Detect which cell encompasses the target text, then output its (x, y) center coordinate. 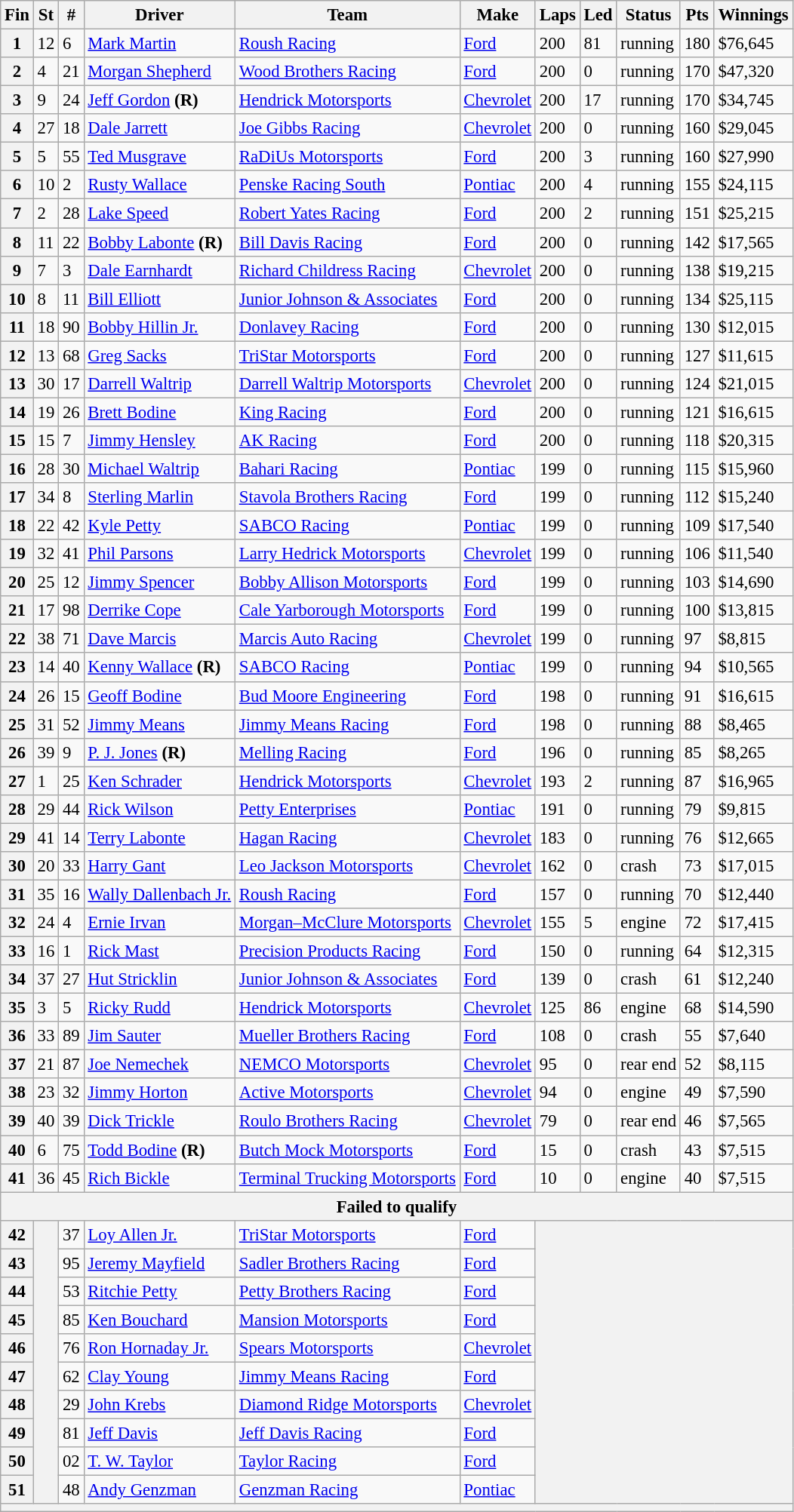
109 (697, 526)
50 (17, 1461)
Genzman Racing (347, 1490)
Darrell Waltrip (159, 384)
$15,960 (753, 469)
Hut Stricklin (159, 979)
Larry Hedrick Motorsports (347, 554)
$25,115 (753, 299)
191 (557, 810)
Loy Allen Jr. (159, 1234)
Bobby Labonte (R) (159, 242)
108 (557, 1036)
Mansion Motorsports (347, 1320)
130 (697, 327)
Jeff Davis (159, 1434)
Ken Bouchard (159, 1320)
90 (71, 327)
88 (697, 724)
118 (697, 441)
P. J. Jones (R) (159, 752)
02 (71, 1461)
Cale Yarborough Motorsports (347, 610)
75 (71, 1150)
Hagan Racing (347, 837)
Mark Martin (159, 44)
Driver (159, 15)
Joe Nemechek (159, 1065)
$8,465 (753, 724)
$12,015 (753, 327)
53 (71, 1292)
$17,565 (753, 242)
Ernie Irvan (159, 923)
Bobby Allison Motorsports (347, 582)
Richard Childress Racing (347, 270)
Team (347, 15)
$12,315 (753, 951)
134 (697, 299)
51 (17, 1490)
AK Racing (347, 441)
Pts (697, 15)
$7,590 (753, 1093)
97 (697, 639)
Bill Davis Racing (347, 242)
$19,215 (753, 270)
Morgan Shepherd (159, 72)
112 (697, 497)
Donlavey Racing (347, 327)
121 (697, 412)
$11,540 (753, 554)
Darrell Waltrip Motorsports (347, 384)
Butch Mock Motorsports (347, 1150)
T. W. Taylor (159, 1461)
Rick Mast (159, 951)
$76,645 (753, 44)
Winnings (753, 15)
Ritchie Petty (159, 1292)
$25,215 (753, 214)
142 (697, 242)
Spears Motorsports (347, 1348)
Greg Sacks (159, 355)
Bobby Hillin Jr. (159, 327)
Leo Jackson Motorsports (347, 866)
61 (697, 979)
Melling Racing (347, 752)
$7,640 (753, 1036)
47 (17, 1376)
Rich Bickle (159, 1178)
Jim Sauter (159, 1036)
$17,415 (753, 923)
183 (557, 837)
Bud Moore Engineering (347, 696)
Ted Musgrave (159, 157)
$47,320 (753, 72)
$14,590 (753, 1008)
86 (598, 1008)
Ricky Rudd (159, 1008)
Status (649, 15)
150 (557, 951)
NEMCO Motorsports (347, 1065)
St (45, 15)
Jimmy Hensley (159, 441)
Jimmy Means (159, 724)
$29,045 (753, 128)
Laps (557, 15)
King Racing (347, 412)
Wally Dallenbach Jr. (159, 894)
Jeremy Mayfield (159, 1263)
Fin (17, 15)
Roulo Brothers Racing (347, 1121)
Morgan–McClure Motorsports (347, 923)
Active Motorsports (347, 1093)
Clay Young (159, 1376)
Taylor Racing (347, 1461)
$7,565 (753, 1121)
$14,690 (753, 582)
125 (557, 1008)
$20,315 (753, 441)
Precision Products Racing (347, 951)
Ken Schrader (159, 781)
Mueller Brothers Racing (347, 1036)
Failed to qualify (397, 1206)
Jimmy Spencer (159, 582)
Derrike Cope (159, 610)
$12,440 (753, 894)
Joe Gibbs Racing (347, 128)
138 (697, 270)
106 (697, 554)
Bill Elliott (159, 299)
Jimmy Horton (159, 1093)
180 (697, 44)
72 (697, 923)
162 (557, 866)
RaDiUs Motorsports (347, 157)
70 (697, 894)
Rusty Wallace (159, 185)
$24,115 (753, 185)
$13,815 (753, 610)
Geoff Bodine (159, 696)
Terry Labonte (159, 837)
Jeff Davis Racing (347, 1434)
124 (697, 384)
$10,565 (753, 668)
Ron Hornaday Jr. (159, 1348)
73 (697, 866)
Kenny Wallace (R) (159, 668)
Petty Enterprises (347, 810)
139 (557, 979)
Lake Speed (159, 214)
62 (71, 1376)
157 (557, 894)
115 (697, 469)
Harry Gant (159, 866)
91 (697, 696)
# (71, 15)
89 (71, 1036)
196 (557, 752)
Brett Bodine (159, 412)
$27,990 (753, 157)
Led (598, 15)
$8,815 (753, 639)
Rick Wilson (159, 810)
$17,540 (753, 526)
Wood Brothers Racing (347, 72)
Robert Yates Racing (347, 214)
103 (697, 582)
127 (697, 355)
Sterling Marlin (159, 497)
Kyle Petty (159, 526)
$21,015 (753, 384)
$16,965 (753, 781)
$11,615 (753, 355)
Dale Earnhardt (159, 270)
Diamond Ridge Motorsports (347, 1405)
64 (697, 951)
Bahari Racing (347, 469)
98 (71, 610)
Penske Racing South (347, 185)
Dave Marcis (159, 639)
100 (697, 610)
Michael Waltrip (159, 469)
$8,115 (753, 1065)
Phil Parsons (159, 554)
$34,745 (753, 100)
Dick Trickle (159, 1121)
Marcis Auto Racing (347, 639)
193 (557, 781)
$17,015 (753, 866)
Make (497, 15)
71 (71, 639)
Sadler Brothers Racing (347, 1263)
$12,240 (753, 979)
$9,815 (753, 810)
Dale Jarrett (159, 128)
Petty Brothers Racing (347, 1292)
Stavola Brothers Racing (347, 497)
$12,665 (753, 837)
Jeff Gordon (R) (159, 100)
John Krebs (159, 1405)
$15,240 (753, 497)
151 (697, 214)
$8,265 (753, 752)
Todd Bodine (R) (159, 1150)
Andy Genzman (159, 1490)
Terminal Trucking Motorsports (347, 1178)
